Pinpoint the cell where the given text exists, returning its [x, y] midpoint coordinate. 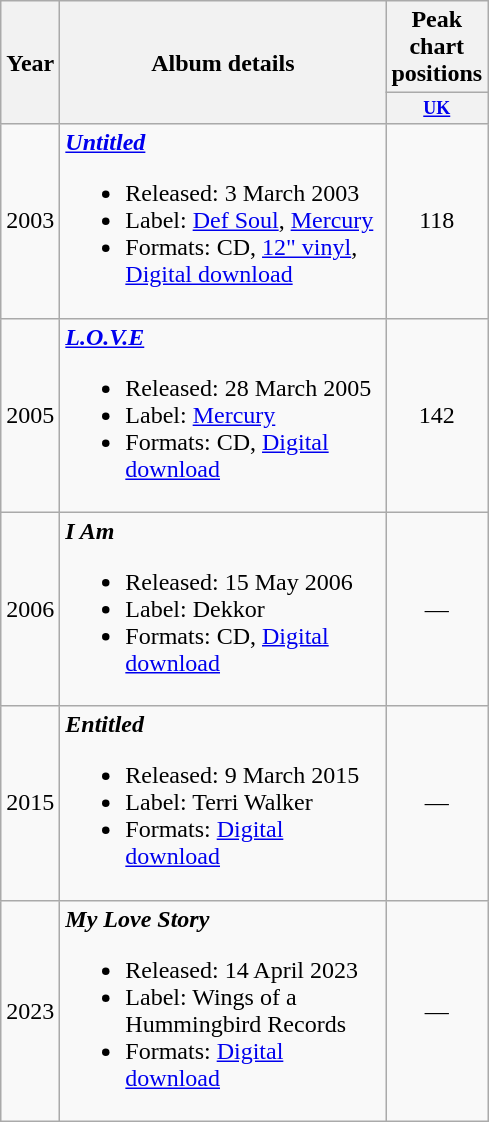
118 [437, 221]
Album details [223, 62]
2003 [30, 221]
142 [437, 415]
Peak chart positions [437, 47]
Year [30, 62]
My Love StoryReleased: 14 April 2023Label: Wings of a Hummingbird RecordsFormats: Digital download [223, 1010]
I AmReleased: 15 May 2006Label: DekkorFormats: CD, Digital download [223, 609]
EntitledReleased: 9 March 2015Label: Terri WalkerFormats: Digital download [223, 803]
2023 [30, 1010]
2005 [30, 415]
L.O.V.EReleased: 28 March 2005Label: MercuryFormats: CD, Digital download [223, 415]
2015 [30, 803]
UntitledReleased: 3 March 2003Label: Def Soul, MercuryFormats: CD, 12" vinyl, Digital download [223, 221]
UK [437, 108]
2006 [30, 609]
